Locate the cell with the specified text and output its (x, y) center coordinate. 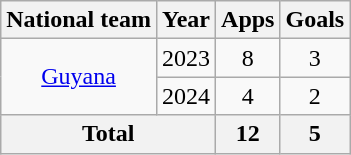
5 (315, 134)
4 (248, 96)
Goals (315, 20)
Year (186, 20)
8 (248, 58)
Apps (248, 20)
12 (248, 134)
Guyana (79, 77)
3 (315, 58)
Total (108, 134)
2023 (186, 58)
National team (79, 20)
2 (315, 96)
2024 (186, 96)
